Determine the (X, Y) coordinate at the center of the cell enclosing the given text.  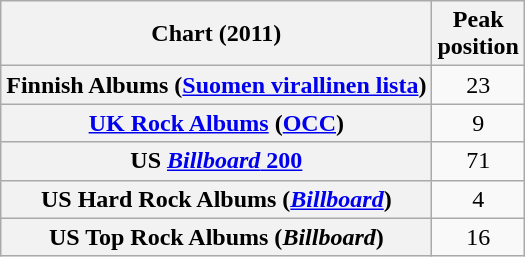
71 (478, 161)
US Billboard 200 (216, 161)
UK Rock Albums (OCC) (216, 123)
Chart (2011) (216, 34)
4 (478, 199)
US Top Rock Albums (Billboard) (216, 237)
16 (478, 237)
US Hard Rock Albums (Billboard) (216, 199)
Peakposition (478, 34)
23 (478, 85)
9 (478, 123)
Finnish Albums (Suomen virallinen lista) (216, 85)
